Find where the given text appears and provide that cell's center as [X, Y] coordinate. 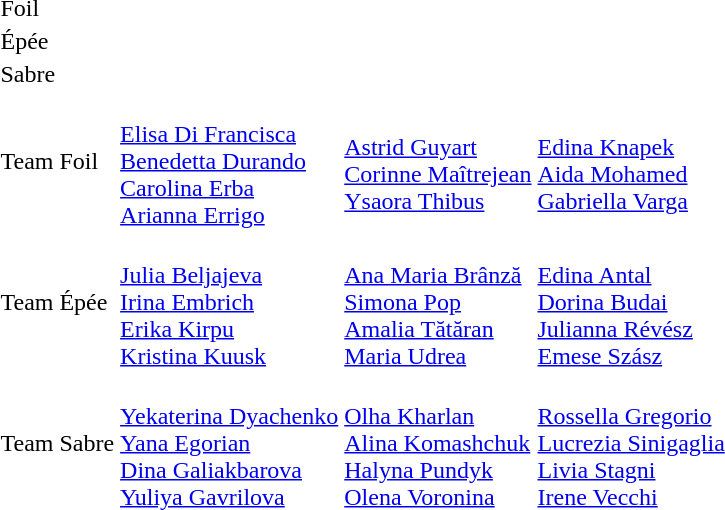
Julia BeljajevaIrina EmbrichErika KirpuKristina Kuusk [230, 302]
Astrid GuyartCorinne MaîtrejeanYsaora Thibus [438, 161]
Ana Maria BrânzăSimona PopAmalia TătăranMaria Udrea [438, 302]
Elisa Di FranciscaBenedetta DurandoCarolina ErbaArianna Errigo [230, 161]
